Provide the (X, Y) coordinate of the cell's center where the given text is located.  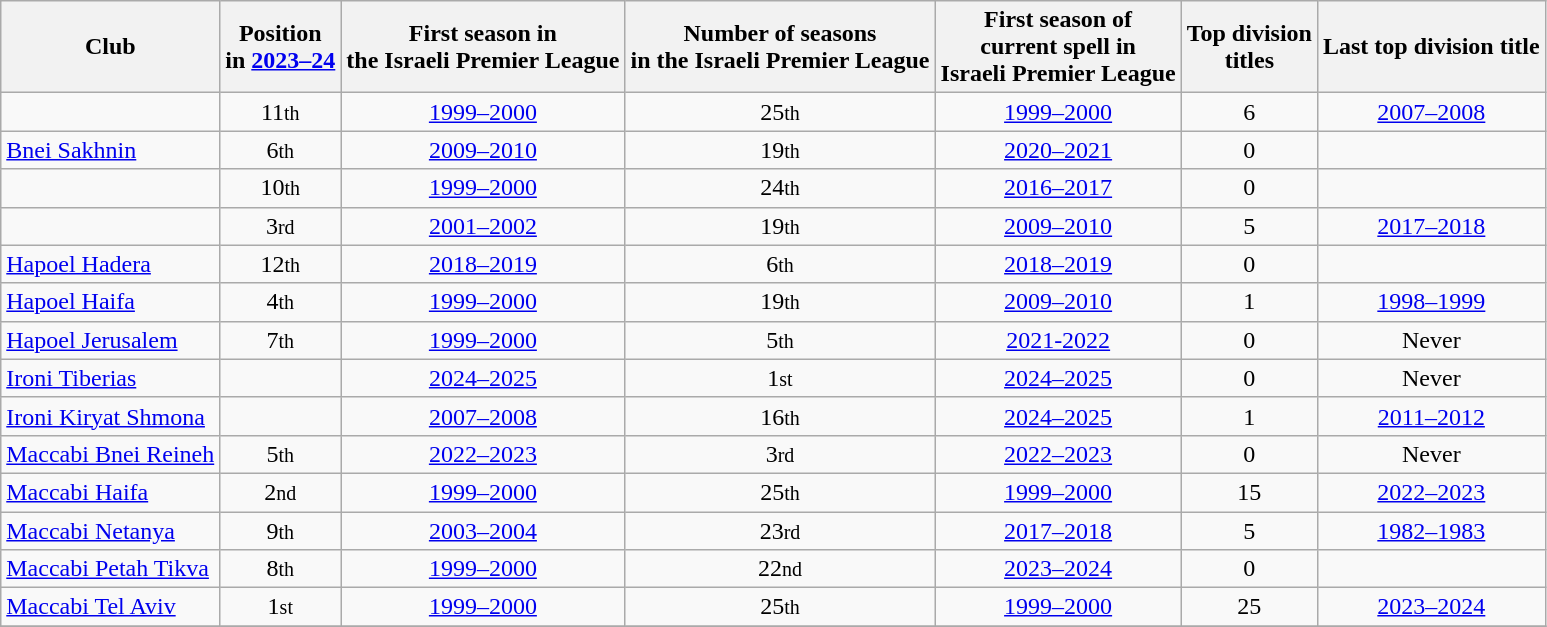
12th (280, 264)
Bnei Sakhnin (110, 150)
Hapoel Jerusalem (110, 340)
2001–2002 (483, 226)
Hapoel Haifa (110, 302)
Hapoel Hadera (110, 264)
2nd (280, 492)
Maccabi Tel Aviv (110, 607)
4th (280, 302)
2020–2021 (1058, 150)
7th (280, 340)
1982–1983 (1431, 531)
2003–2004 (483, 531)
23rd (780, 531)
2016–2017 (1058, 188)
2021-2022 (1058, 340)
Positionin 2023–24 (280, 47)
6 (1249, 112)
24th (780, 188)
Club (110, 47)
25 (1249, 607)
Ironi Tiberias (110, 378)
15 (1249, 492)
Maccabi Petah Tikva (110, 569)
Maccabi Haifa (110, 492)
Maccabi Bnei Reineh (110, 454)
1998–1999 (1431, 302)
Last top division title (1431, 47)
Top divisiontitles (1249, 47)
16th (780, 416)
22nd (780, 569)
First season ofcurrent spell inIsraeli Premier League (1058, 47)
First season inthe Israeli Premier League (483, 47)
8th (280, 569)
2011–2012 (1431, 416)
11th (280, 112)
Number of seasonsin the Israeli Premier League (780, 47)
10th (280, 188)
9th (280, 531)
Ironi Kiryat Shmona (110, 416)
Maccabi Netanya (110, 531)
